Search for the cell housing the specified text and yield its (x, y) center coordinate. 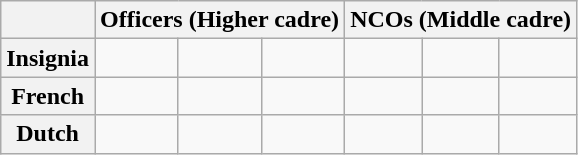
NCOs (Middle cadre) (461, 20)
Dutch (48, 134)
Insignia (48, 58)
French (48, 96)
Officers (Higher cadre) (220, 20)
